For the text-containing cell, return its midpoint in (X, Y) coordinate format. 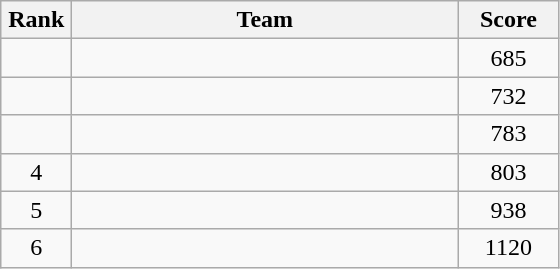
4 (36, 172)
783 (508, 134)
685 (508, 58)
Team (265, 20)
803 (508, 172)
Rank (36, 20)
1120 (508, 248)
Score (508, 20)
5 (36, 210)
938 (508, 210)
732 (508, 96)
6 (36, 248)
